Identify which cell holds the provided text, then report its [X, Y] central coordinate. 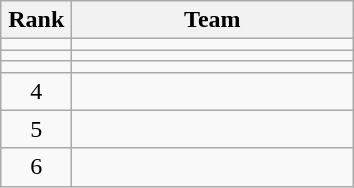
Rank [36, 20]
5 [36, 129]
4 [36, 91]
6 [36, 167]
Team [212, 20]
